Detect which cell encompasses the target text, then output its (x, y) center coordinate. 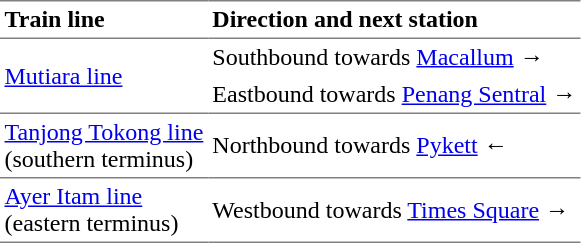
Westbound towards Times Square → (394, 210)
Direction and next station (394, 20)
Train line (104, 20)
Northbound towards Pykett ← (394, 146)
Tanjong Tokong line(southern terminus) (104, 146)
Southbound towards Macallum → (394, 58)
Ayer Itam line(eastern terminus) (104, 210)
Eastbound towards Penang Sentral → (394, 95)
Mutiara line (104, 76)
